Extract the [X, Y] coordinate from the center of the cell holding the provided text.  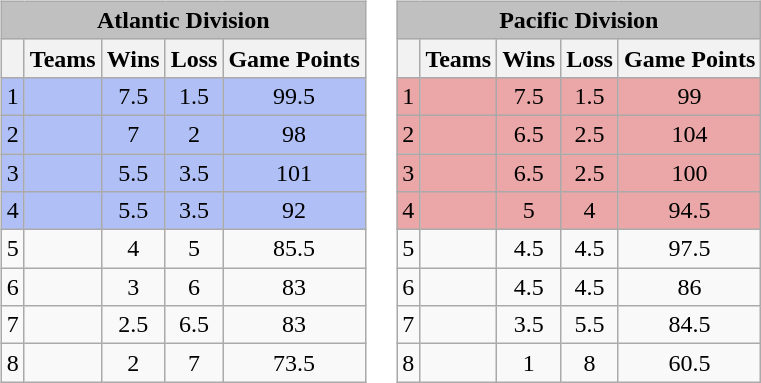
92 [294, 211]
60.5 [689, 363]
99.5 [294, 96]
84.5 [689, 325]
73.5 [294, 363]
100 [689, 173]
104 [689, 134]
86 [689, 287]
98 [294, 134]
99 [689, 96]
94.5 [689, 211]
101 [294, 173]
97.5 [689, 249]
Pacific Division [579, 20]
Atlantic Division [183, 20]
85.5 [294, 249]
